Scan for the cell matching the given text and deliver its [X, Y] coordinate at center. 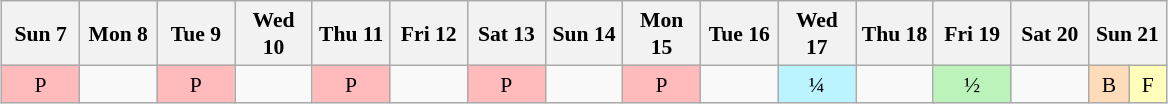
Sun 14 [584, 33]
Fri 12 [429, 33]
Fri 19 [972, 33]
F [1148, 84]
½ [972, 84]
Thu 18 [895, 33]
Mon 15 [662, 33]
B [1110, 84]
Wed 10 [274, 33]
Tue 9 [196, 33]
Sat 13 [507, 33]
¼ [817, 84]
Thu 11 [351, 33]
Sun 21 [1128, 33]
Mon 8 [118, 33]
Sun 7 [41, 33]
Tue 16 [739, 33]
Wed 17 [817, 33]
Sat 20 [1050, 33]
